Return the [x, y] coordinate for the center point of the cell that contains the specified text.  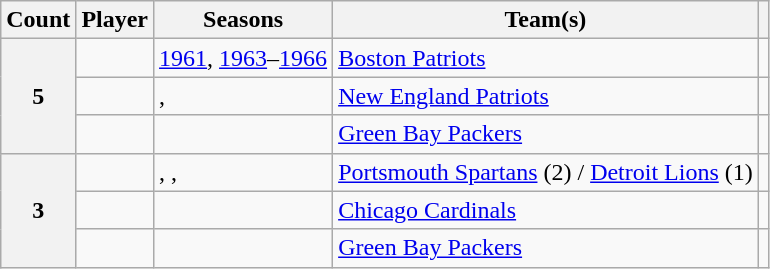
5 [38, 96]
Player [115, 20]
Team(s) [546, 20]
Count [38, 20]
, , [244, 172]
Boston Patriots [546, 58]
3 [38, 210]
Seasons [244, 20]
1961, 1963–1966 [244, 58]
Chicago Cardinals [546, 210]
Portsmouth Spartans (2) / Detroit Lions (1) [546, 172]
New England Patriots [546, 96]
, [244, 96]
